Detect which cell encompasses the target text, then output its (X, Y) center coordinate. 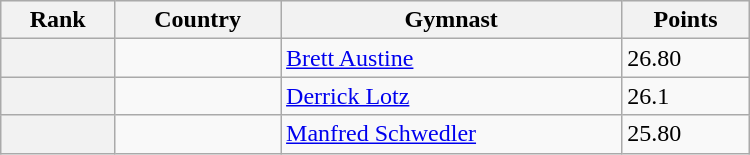
26.80 (686, 58)
25.80 (686, 134)
26.1 (686, 96)
Brett Austine (452, 58)
Gymnast (452, 20)
Points (686, 20)
Derrick Lotz (452, 96)
Manfred Schwedler (452, 134)
Rank (58, 20)
Country (198, 20)
